Detect which cell encompasses the target text, then output its (x, y) center coordinate. 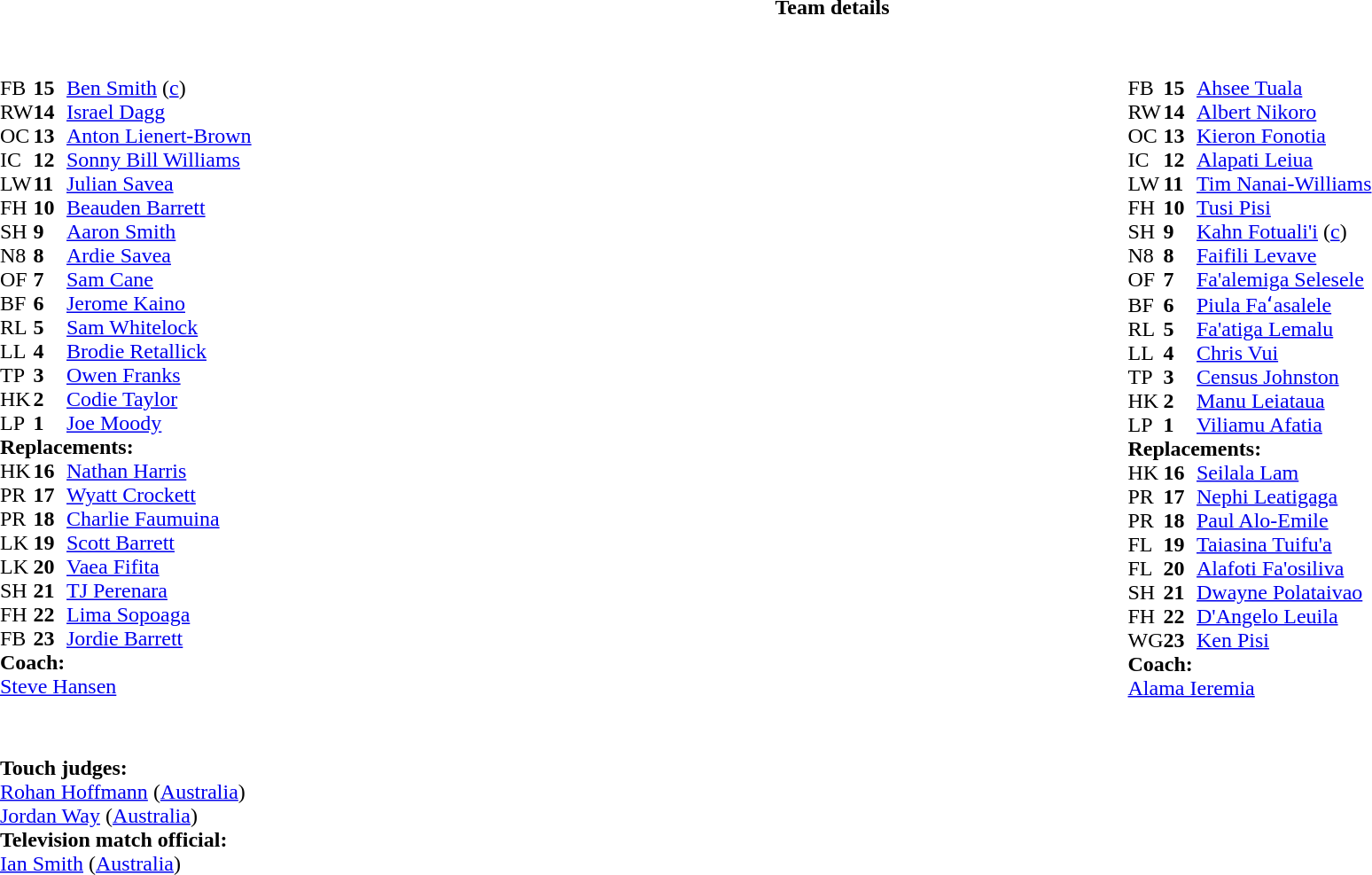
Israel Dagg (160, 112)
Brodie Retallick (160, 351)
Tusi Pisi (1283, 207)
Manu Leiataua (1283, 401)
Steve Hansen (126, 686)
Fa'atiga Lemalu (1283, 330)
Vaea Fifita (160, 567)
TJ Perenara (160, 590)
Albert Nikoro (1283, 112)
Kieron Fonotia (1283, 137)
Sonny Bill Williams (160, 160)
Paul Alo-Emile (1283, 521)
Jordie Barrett (160, 638)
Ben Smith (c) (160, 89)
Fa'alemiga Selesele (1283, 280)
Wyatt Crockett (160, 495)
Ahsee Tuala (1283, 89)
Seilala Lam (1283, 473)
Aaron Smith (160, 232)
Dwayne Polataivao (1283, 592)
Julian Savea (160, 184)
Sam Whitelock (160, 328)
Kahn Fotuali'i (c) (1283, 232)
Alapati Leiua (1283, 160)
Codie Taylor (160, 399)
Beauden Barrett (160, 207)
Joe Moody (160, 424)
Anton Lienert-Brown (160, 137)
Viliamu Afatia (1283, 426)
Taiasina Tuifu'a (1283, 544)
Owen Franks (160, 376)
D'Angelo Leuila (1283, 617)
WG (1146, 640)
Charlie Faumuina (160, 520)
Nephi Leatigaga (1283, 496)
Sam Cane (160, 280)
Chris Vui (1283, 353)
Scott Barrett (160, 543)
Alama Ieremia (1250, 688)
Faifili Levave (1283, 255)
Census Johnston (1283, 378)
Jerome Kaino (160, 303)
Alafoti Fa'osiliva (1283, 569)
Piula Faʻasalele (1283, 304)
Ardie Savea (160, 255)
Nathan Harris (160, 472)
Ken Pisi (1283, 640)
Lima Sopoaga (160, 615)
Tim Nanai-Williams (1283, 184)
